Identify which cell holds the provided text, then report its [X, Y] central coordinate. 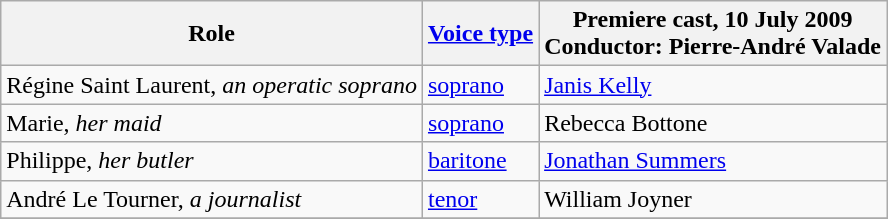
Role [212, 34]
Régine Saint Laurent, an operatic soprano [212, 85]
Voice type [480, 34]
Rebecca Bottone [713, 123]
William Joyner [713, 199]
Jonathan Summers [713, 161]
Janis Kelly [713, 85]
Philippe, her butler [212, 161]
André Le Tourner, a journalist [212, 199]
baritone [480, 161]
Marie, her maid [212, 123]
tenor [480, 199]
Premiere cast, 10 July 2009Conductor: Pierre-André Valade [713, 34]
